Output the [x, y] coordinate of the center of the cell containing the given text.  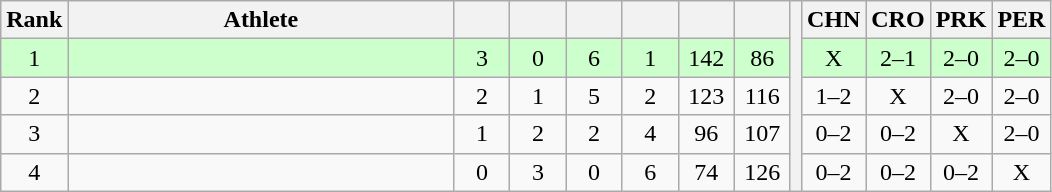
126 [762, 172]
PRK [961, 20]
74 [706, 172]
Athlete [261, 20]
86 [762, 58]
116 [762, 96]
2–1 [898, 58]
142 [706, 58]
1–2 [833, 96]
107 [762, 134]
CRO [898, 20]
96 [706, 134]
Rank [34, 20]
123 [706, 96]
CHN [833, 20]
PER [1022, 20]
5 [594, 96]
